Pinpoint the cell where the given text exists, returning its [x, y] midpoint coordinate. 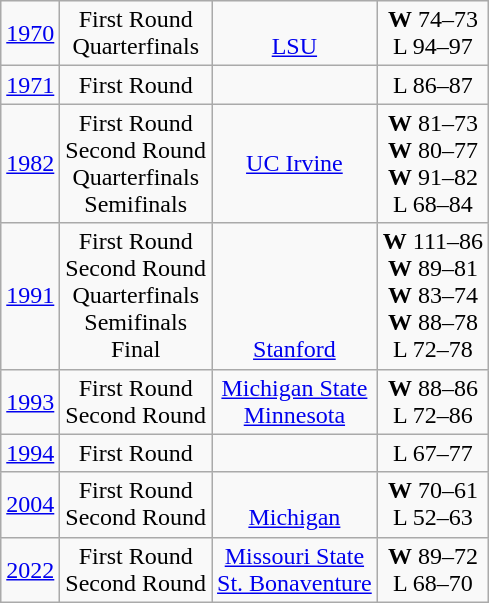
W 89–72L 68–70 [432, 570]
1971 [30, 85]
Michigan [295, 504]
UC Irvine [295, 164]
W 70–61L 52–63 [432, 504]
L 86–87 [432, 85]
Stanford [295, 296]
1982 [30, 164]
1994 [30, 453]
L 67–77 [432, 453]
W 111–86W 89–81W 83–74W 88–78L 72–78 [432, 296]
2022 [30, 570]
2004 [30, 504]
Michigan StateMinnesota [295, 402]
Missouri StateSt. Bonaventure [295, 570]
LSU [295, 34]
First RoundQuarterfinals [136, 34]
W 81–73W 80–77W 91–82L 68–84 [432, 164]
W 74–73L 94–97 [432, 34]
1970 [30, 34]
1991 [30, 296]
1993 [30, 402]
First RoundSecond RoundQuarterfinalsSemifinalsFinal [136, 296]
W 88–86L 72–86 [432, 402]
First RoundSecond RoundQuarterfinalsSemifinals [136, 164]
